Detect which cell encompasses the target text, then output its [X, Y] center coordinate. 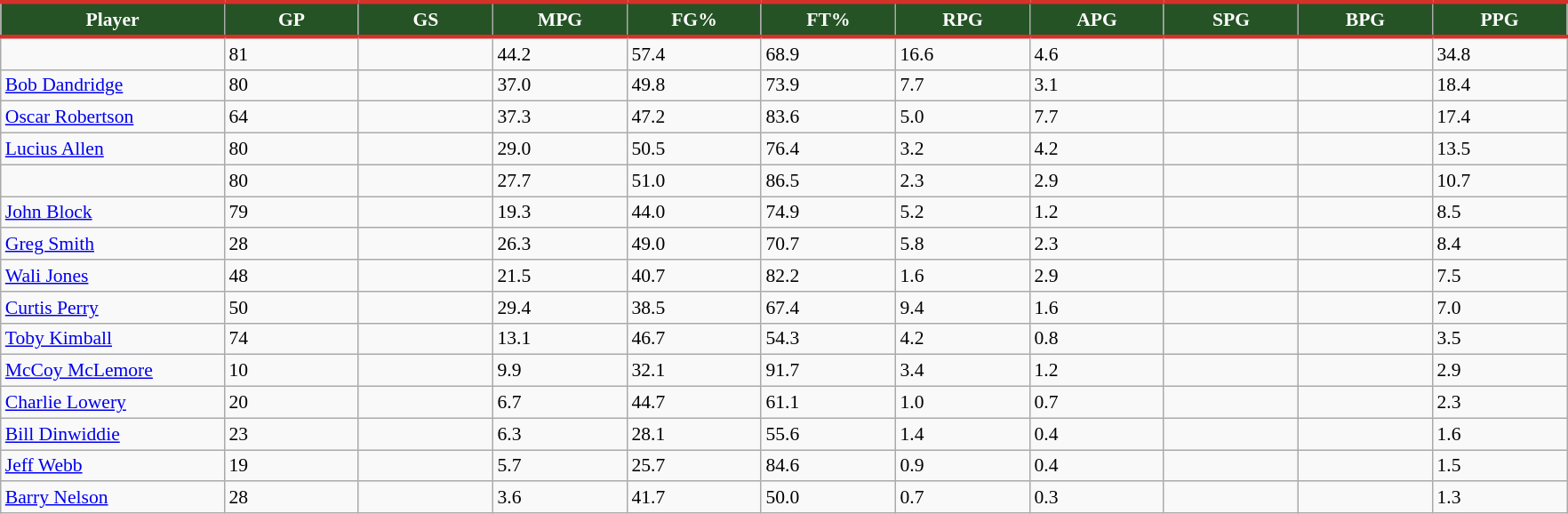
37.0 [560, 85]
79 [292, 213]
0.9 [962, 466]
5.0 [962, 117]
46.7 [693, 339]
9.4 [962, 308]
SPG [1230, 20]
7.5 [1499, 276]
Bill Dinwiddie [113, 434]
3.1 [1097, 85]
57.4 [693, 53]
91.7 [828, 371]
GP [292, 20]
74 [292, 339]
29.4 [560, 308]
26.3 [560, 245]
55.6 [828, 434]
82.2 [828, 276]
28.1 [693, 434]
44.2 [560, 53]
34.8 [1499, 53]
McCoy McLemore [113, 371]
1.3 [1499, 498]
47.2 [693, 117]
0.8 [1097, 339]
49.8 [693, 85]
4.6 [1097, 53]
7.0 [1499, 308]
76.4 [828, 149]
5.7 [560, 466]
3.6 [560, 498]
20 [292, 403]
0.3 [1097, 498]
3.4 [962, 371]
BPG [1365, 20]
PPG [1499, 20]
Wali Jones [113, 276]
3.2 [962, 149]
9.9 [560, 371]
37.3 [560, 117]
50 [292, 308]
74.9 [828, 213]
5.8 [962, 245]
29.0 [560, 149]
70.7 [828, 245]
10.7 [1499, 181]
19 [292, 466]
Curtis Perry [113, 308]
8.5 [1499, 213]
Charlie Lowery [113, 403]
RPG [962, 20]
48 [292, 276]
5.2 [962, 213]
23 [292, 434]
Greg Smith [113, 245]
10 [292, 371]
19.3 [560, 213]
64 [292, 117]
6.3 [560, 434]
38.5 [693, 308]
50.0 [828, 498]
18.4 [1499, 85]
81 [292, 53]
32.1 [693, 371]
Oscar Robertson [113, 117]
13.1 [560, 339]
8.4 [1499, 245]
1.5 [1499, 466]
73.9 [828, 85]
APG [1097, 20]
44.7 [693, 403]
MPG [560, 20]
Player [113, 20]
41.7 [693, 498]
49.0 [693, 245]
1.0 [962, 403]
1.4 [962, 434]
Barry Nelson [113, 498]
3.5 [1499, 339]
16.6 [962, 53]
51.0 [693, 181]
John Block [113, 213]
GS [425, 20]
67.4 [828, 308]
Lucius Allen [113, 149]
FT% [828, 20]
27.7 [560, 181]
83.6 [828, 117]
Jeff Webb [113, 466]
61.1 [828, 403]
25.7 [693, 466]
17.4 [1499, 117]
Toby Kimball [113, 339]
40.7 [693, 276]
86.5 [828, 181]
13.5 [1499, 149]
50.5 [693, 149]
Bob Dandridge [113, 85]
21.5 [560, 276]
44.0 [693, 213]
54.3 [828, 339]
FG% [693, 20]
6.7 [560, 403]
84.6 [828, 466]
68.9 [828, 53]
